Locate the cell with the specified text and output its [X, Y] center coordinate. 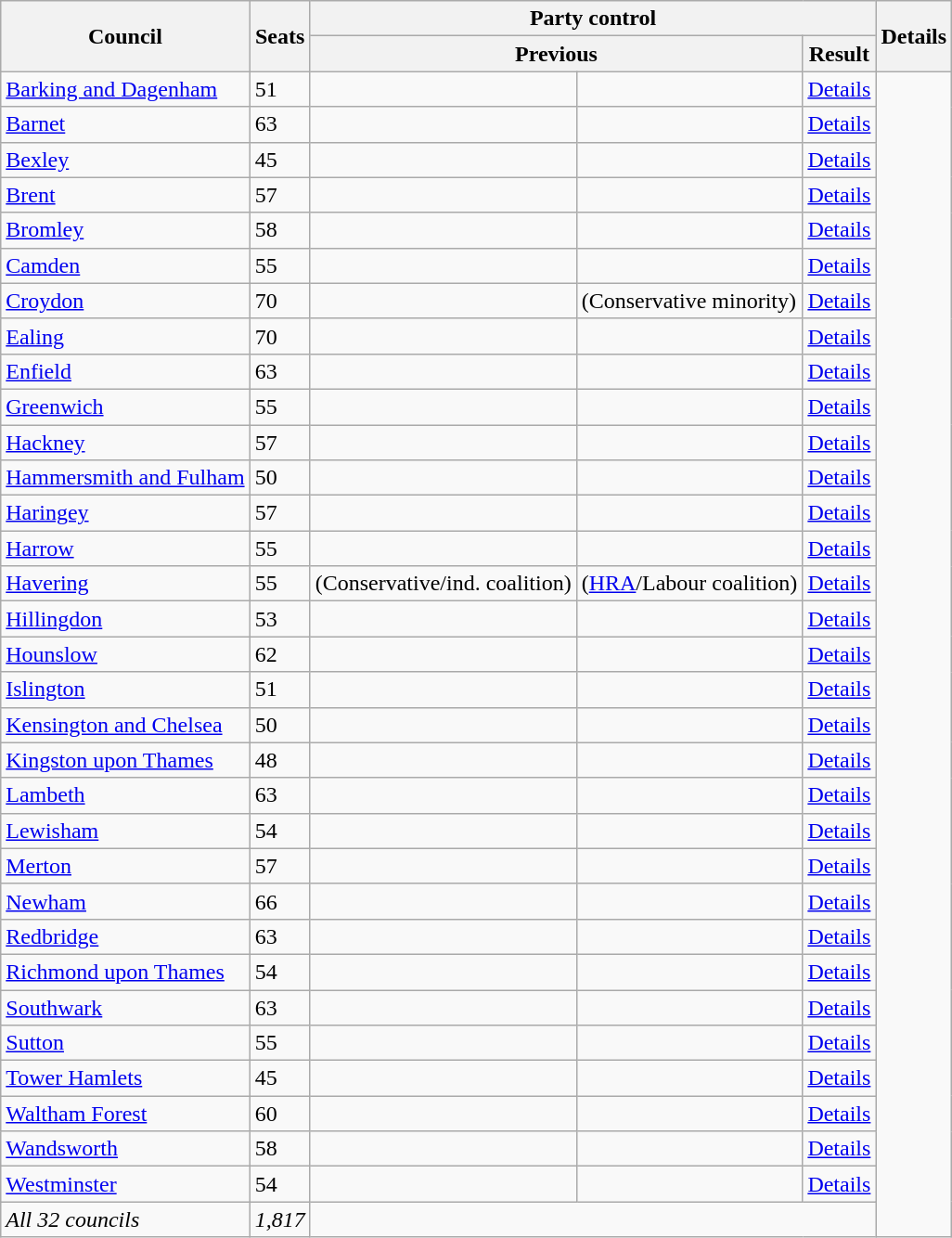
Southwark [125, 1007]
Hillingdon [125, 619]
66 [280, 901]
Previous [557, 54]
Haringey [125, 513]
Bexley [125, 160]
Enfield [125, 371]
Wandsworth [125, 1149]
Ealing [125, 336]
Council [125, 36]
Hackney [125, 443]
Bromley [125, 230]
(HRA/Labour coalition) [689, 584]
Brent [125, 195]
Barking and Dagenham [125, 89]
Greenwich [125, 406]
Havering [125, 584]
Barnet [125, 124]
60 [280, 1114]
62 [280, 654]
Tower Hamlets [125, 1078]
(Conservative minority) [689, 301]
48 [280, 760]
Waltham Forest [125, 1114]
Seats [280, 36]
Richmond upon Thames [125, 972]
Kensington and Chelsea [125, 725]
Camden [125, 265]
Hammersmith and Fulham [125, 478]
Newham [125, 901]
Redbridge [125, 936]
53 [280, 619]
Croydon [125, 301]
Result [839, 54]
Westminster [125, 1184]
All 32 councils [125, 1219]
(Conservative/ind. coalition) [444, 584]
Islington [125, 690]
Harrow [125, 548]
Lewisham [125, 831]
Lambeth [125, 795]
Party control [593, 19]
Sutton [125, 1043]
Hounslow [125, 654]
Kingston upon Thames [125, 760]
1,817 [280, 1219]
Merton [125, 866]
